Locate the cell with the specified text and output its [X, Y] center coordinate. 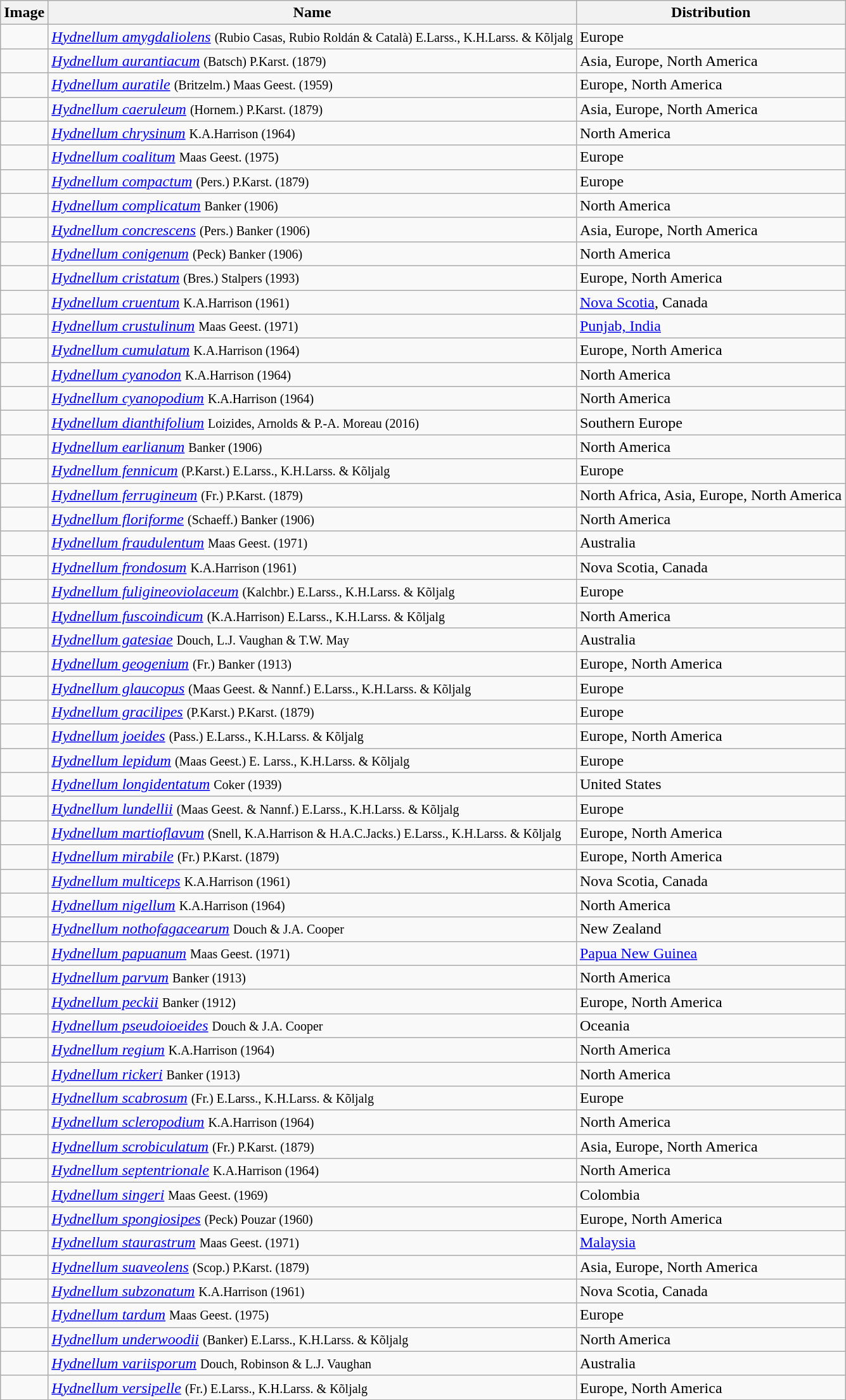
Hydnellum concrescens (Pers.) Banker (1906) [312, 229]
Hydnellum singeri Maas Geest. (1969) [312, 1195]
Hydnellum mirabile (Fr.) P.Karst. (1879) [312, 857]
Hydnellum scrobiculatum (Fr.) P.Karst. (1879) [312, 1146]
Hydnellum septentrionale K.A.Harrison (1964) [312, 1171]
Hydnellum parvum Banker (1913) [312, 977]
Hydnellum suaveolens (Scop.) P.Karst. (1879) [312, 1267]
Hydnellum coalitum Maas Geest. (1975) [312, 157]
Hydnellum glaucopus (Maas Geest. & Nannf.) E.Larss., K.H.Larss. & Kõljalg [312, 688]
Hydnellum scleropodium K.A.Harrison (1964) [312, 1122]
Hydnellum nigellum K.A.Harrison (1964) [312, 905]
Hydnellum caeruleum (Hornem.) P.Karst. (1879) [312, 109]
Hydnellum gracilipes (P.Karst.) P.Karst. (1879) [312, 712]
Hydnellum papuanum Maas Geest. (1971) [312, 953]
North Africa, Asia, Europe, North America [710, 495]
Hydnellum amygdaliolens (Rubio Casas, Rubio Roldán & Català) E.Larss., K.H.Larss. & Kõljalg [312, 37]
Hydnellum frondosum K.A.Harrison (1961) [312, 567]
Papua New Guinea [710, 953]
Punjab, India [710, 326]
Hydnellum tardum Maas Geest. (1975) [312, 1315]
Hydnellum underwoodii (Banker) E.Larss., K.H.Larss. & Kõljalg [312, 1339]
Hydnellum cristatum (Bres.) Stalpers (1993) [312, 278]
Hydnellum fuscoindicum (K.A.Harrison) E.Larss., K.H.Larss. & Kõljalg [312, 615]
Hydnellum rickeri Banker (1913) [312, 1074]
Hydnellum subzonatum K.A.Harrison (1961) [312, 1291]
Hydnellum conigenum (Peck) Banker (1906) [312, 254]
Hydnellum regium K.A.Harrison (1964) [312, 1050]
Hydnellum spongiosipes (Peck) Pouzar (1960) [312, 1219]
Hydnellum cumulatum K.A.Harrison (1964) [312, 350]
Hydnellum floriforme (Schaeff.) Banker (1906) [312, 519]
Hydnellum crustulinum Maas Geest. (1971) [312, 326]
Hydnellum longidentatum Coker (1939) [312, 785]
Hydnellum ferrugineum (Fr.) P.Karst. (1879) [312, 495]
Hydnellum pseudoioeides Douch & J.A. Cooper [312, 1025]
Hydnellum joeides (Pass.) E.Larss., K.H.Larss. & Kõljalg [312, 736]
Distribution [710, 13]
Hydnellum staurastrum Maas Geest. (1971) [312, 1243]
Hydnellum scabrosum (Fr.) E.Larss., K.H.Larss. & Kõljalg [312, 1098]
Hydnellum nothofagacearum Douch & J.A. Cooper [312, 929]
Malaysia [710, 1243]
Image [24, 13]
Hydnellum cyanodon K.A.Harrison (1964) [312, 375]
Hydnellum versipelle (Fr.) E.Larss., K.H.Larss. & Kõljalg [312, 1387]
Name [312, 13]
Hydnellum multiceps K.A.Harrison (1961) [312, 881]
Hydnellum lundellii (Maas Geest. & Nannf.) E.Larss., K.H.Larss. & Kõljalg [312, 809]
Hydnellum geogenium (Fr.) Banker (1913) [312, 664]
Southern Europe [710, 423]
Hydnellum cruentum K.A.Harrison (1961) [312, 302]
Hydnellum fennicum (P.Karst.) E.Larss., K.H.Larss. & Kõljalg [312, 471]
Hydnellum peckii Banker (1912) [312, 1001]
Hydnellum chrysinum K.A.Harrison (1964) [312, 133]
Hydnellum earlianum Banker (1906) [312, 447]
Oceania [710, 1025]
Hydnellum auratile (Britzelm.) Maas Geest. (1959) [312, 85]
New Zealand [710, 929]
Hydnellum cyanopodium K.A.Harrison (1964) [312, 399]
Hydnellum variisporum Douch, Robinson & L.J. Vaughan [312, 1363]
Hydnellum fuligineoviolaceum (Kalchbr.) E.Larss., K.H.Larss. & Kõljalg [312, 591]
Colombia [710, 1195]
Hydnellum martioflavum (Snell, K.A.Harrison & H.A.C.Jacks.) E.Larss., K.H.Larss. & Kõljalg [312, 833]
Hydnellum gatesiae Douch, L.J. Vaughan & T.W. May [312, 639]
Hydnellum aurantiacum (Batsch) P.Karst. (1879) [312, 61]
Hydnellum dianthifolium Loizides, Arnolds & P.-A. Moreau (2016) [312, 423]
United States [710, 785]
Hydnellum complicatum Banker (1906) [312, 205]
Hydnellum fraudulentum Maas Geest. (1971) [312, 543]
Hydnellum compactum (Pers.) P.Karst. (1879) [312, 181]
Hydnellum lepidum (Maas Geest.) E. Larss., K.H.Larss. & Kõljalg [312, 761]
